Find where the given text appears and provide that cell's center as (X, Y) coordinate. 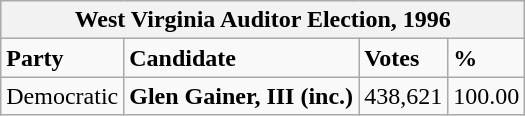
Candidate (242, 58)
Democratic (62, 96)
100.00 (486, 96)
Party (62, 58)
% (486, 58)
West Virginia Auditor Election, 1996 (263, 20)
438,621 (404, 96)
Votes (404, 58)
Glen Gainer, III (inc.) (242, 96)
